Locate the cell with the specified text and output its (X, Y) center coordinate. 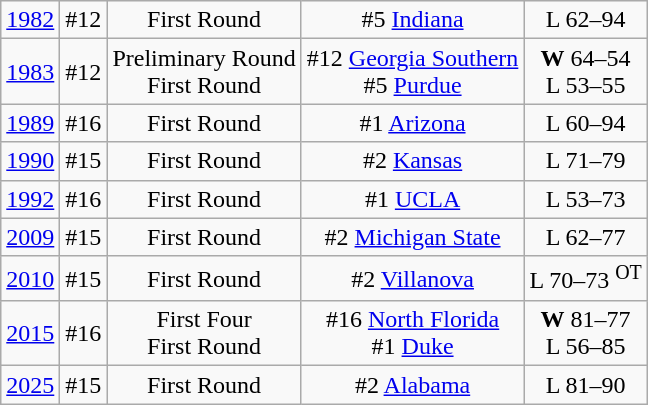
#12 Georgia Southern#5 Purdue (412, 72)
L 70–73 OT (586, 278)
L 62–77 (586, 237)
L 81–90 (586, 385)
2025 (30, 385)
L 53–73 (586, 199)
2015 (30, 334)
2009 (30, 237)
#2 Kansas (412, 161)
1982 (30, 20)
#16 North Florida #1 Duke (412, 334)
W 64–54L 53–55 (586, 72)
1983 (30, 72)
#1 UCLA (412, 199)
#5 Indiana (412, 20)
#1 Arizona (412, 123)
First FourFirst Round (204, 334)
2010 (30, 278)
1992 (30, 199)
1989 (30, 123)
1990 (30, 161)
#2 Villanova (412, 278)
L 71–79 (586, 161)
W 81–77L 56–85 (586, 334)
#2 Michigan State (412, 237)
#2 Alabama (412, 385)
L 62–94 (586, 20)
L 60–94 (586, 123)
Preliminary RoundFirst Round (204, 72)
